Detect which cell encompasses the target text, then output its [X, Y] center coordinate. 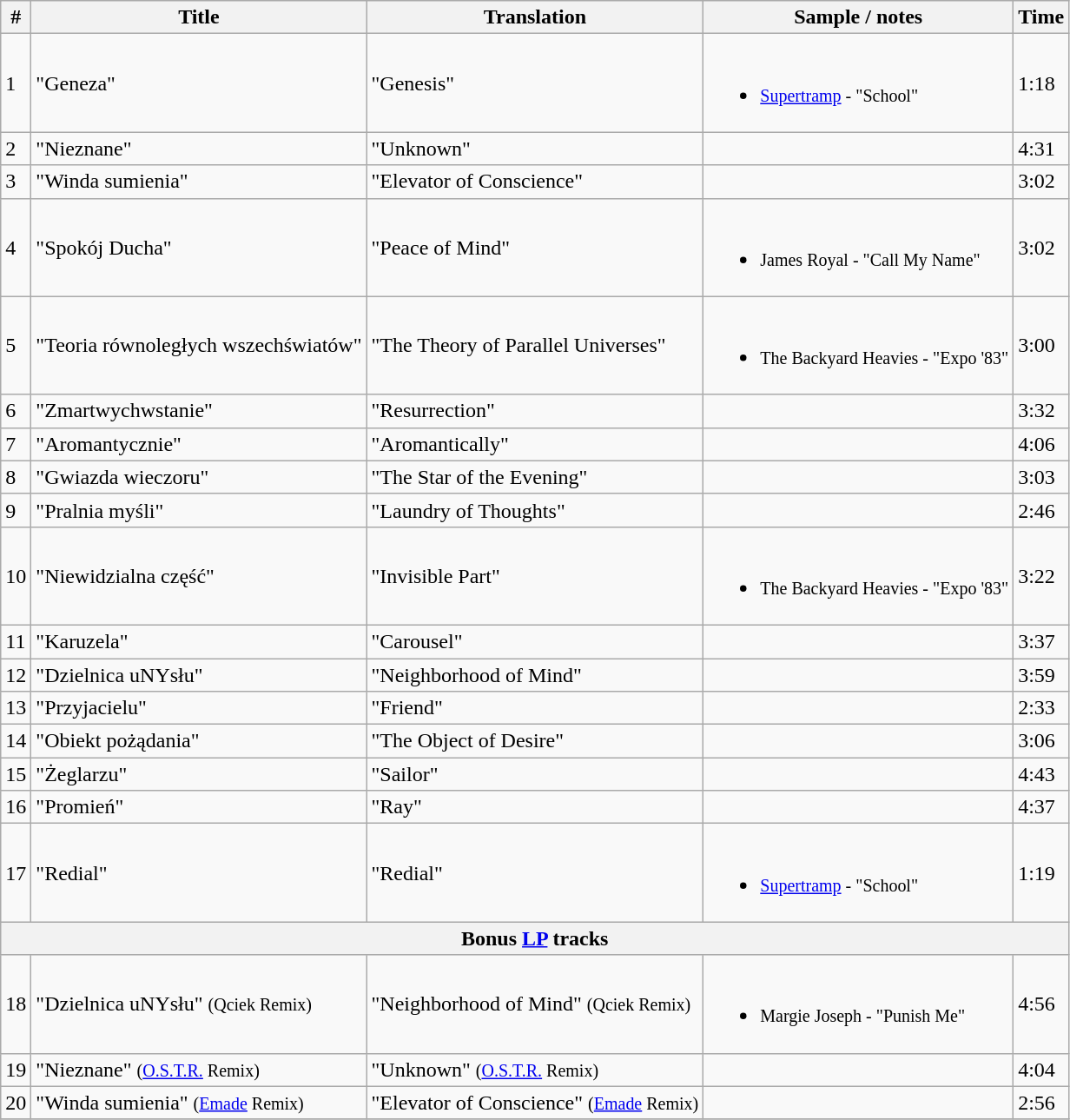
"Unknown" [535, 149]
3:32 [1041, 411]
"The Star of the Evening" [535, 477]
"Niewidzialna część" [199, 575]
3 [16, 182]
2:33 [1041, 708]
"Dzielnica uNYsłu" (Qciek Remix) [199, 1004]
"Dzielnica uNYsłu" [199, 675]
18 [16, 1004]
3:59 [1041, 675]
"Gwiazda wieczoru" [199, 477]
Title [199, 17]
James Royal - "Call My Name" [858, 247]
"Teoria równoległych wszechświatów" [199, 346]
"Neighborhood of Mind" [535, 675]
# [16, 17]
9 [16, 510]
"Karuzela" [199, 641]
"Elevator of Conscience" [535, 182]
3:06 [1041, 741]
"Przyjacielu" [199, 708]
4:06 [1041, 444]
"Elevator of Conscience" (Emade Remix) [535, 1103]
"Sailor" [535, 774]
17 [16, 872]
4:31 [1041, 149]
"Geneza" [199, 83]
Sample / notes [858, 17]
4:56 [1041, 1004]
"Żeglarzu" [199, 774]
"Neighborhood of Mind" (Qciek Remix) [535, 1004]
11 [16, 641]
4:37 [1041, 807]
"Promień" [199, 807]
4 [16, 247]
1:18 [1041, 83]
"Nieznane" [199, 149]
13 [16, 708]
3:37 [1041, 641]
4:04 [1041, 1070]
20 [16, 1103]
Margie Joseph - "Punish Me" [858, 1004]
"Genesis" [535, 83]
Bonus LP tracks [535, 938]
14 [16, 741]
"Unknown" (O.S.T.R. Remix) [535, 1070]
12 [16, 675]
1:19 [1041, 872]
"Peace of Mind" [535, 247]
"Winda sumienia" [199, 182]
Translation [535, 17]
"Nieznane" (O.S.T.R. Remix) [199, 1070]
"The Theory of Parallel Universes" [535, 346]
"Carousel" [535, 641]
"Pralnia myśli" [199, 510]
4:43 [1041, 774]
3:22 [1041, 575]
2:56 [1041, 1103]
6 [16, 411]
2 [16, 149]
19 [16, 1070]
"Resurrection" [535, 411]
"Winda sumienia" (Emade Remix) [199, 1103]
5 [16, 346]
"Laundry of Thoughts" [535, 510]
3:03 [1041, 477]
Time [1041, 17]
"The Object of Desire" [535, 741]
"Aromantycznie" [199, 444]
8 [16, 477]
1 [16, 83]
2:46 [1041, 510]
"Obiekt pożądania" [199, 741]
"Ray" [535, 807]
10 [16, 575]
15 [16, 774]
"Spokój Ducha" [199, 247]
"Invisible Part" [535, 575]
"Aromantically" [535, 444]
"Zmartwychwstanie" [199, 411]
3:00 [1041, 346]
"Friend" [535, 708]
7 [16, 444]
16 [16, 807]
